From the cell containing the given text, extract its center point as (x, y) coordinate. 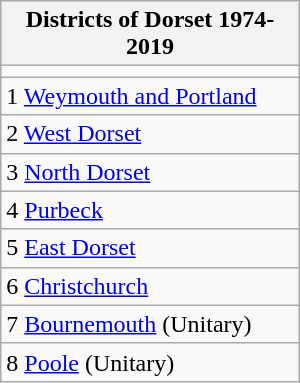
Districts of Dorset 1974-2019 (150, 34)
1 Weymouth and Portland (150, 96)
5 East Dorset (150, 248)
3 North Dorset (150, 172)
4 Purbeck (150, 210)
8 Poole (Unitary) (150, 362)
6 Christchurch (150, 286)
7 Bournemouth (Unitary) (150, 324)
2 West Dorset (150, 134)
